From the cell containing the given text, extract its center point as [x, y] coordinate. 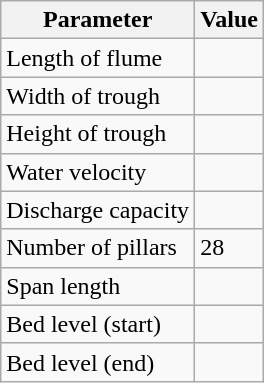
28 [230, 248]
Parameter [98, 20]
Value [230, 20]
Discharge capacity [98, 210]
Number of pillars [98, 248]
Width of trough [98, 96]
Span length [98, 286]
Bed level (end) [98, 362]
Height of trough [98, 134]
Length of flume [98, 58]
Bed level (start) [98, 324]
Water velocity [98, 172]
